Pinpoint the cell where the given text exists, returning its [X, Y] midpoint coordinate. 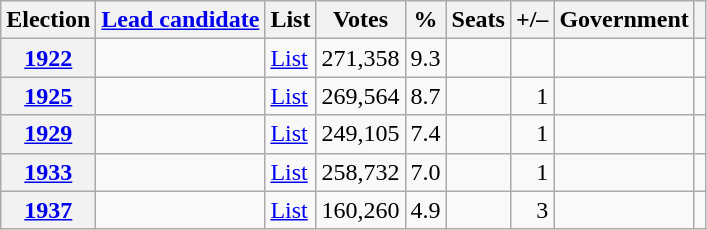
Government [624, 20]
269,564 [360, 96]
7.0 [426, 172]
3 [532, 210]
Seats [478, 20]
1922 [48, 58]
% [426, 20]
271,358 [360, 58]
Election [48, 20]
160,260 [360, 210]
8.7 [426, 96]
7.4 [426, 134]
9.3 [426, 58]
258,732 [360, 172]
1937 [48, 210]
+/– [532, 20]
4.9 [426, 210]
Votes [360, 20]
Lead candidate [180, 20]
1933 [48, 172]
1925 [48, 96]
1929 [48, 134]
249,105 [360, 134]
